Return [x, y] of the center of cell containing provided text 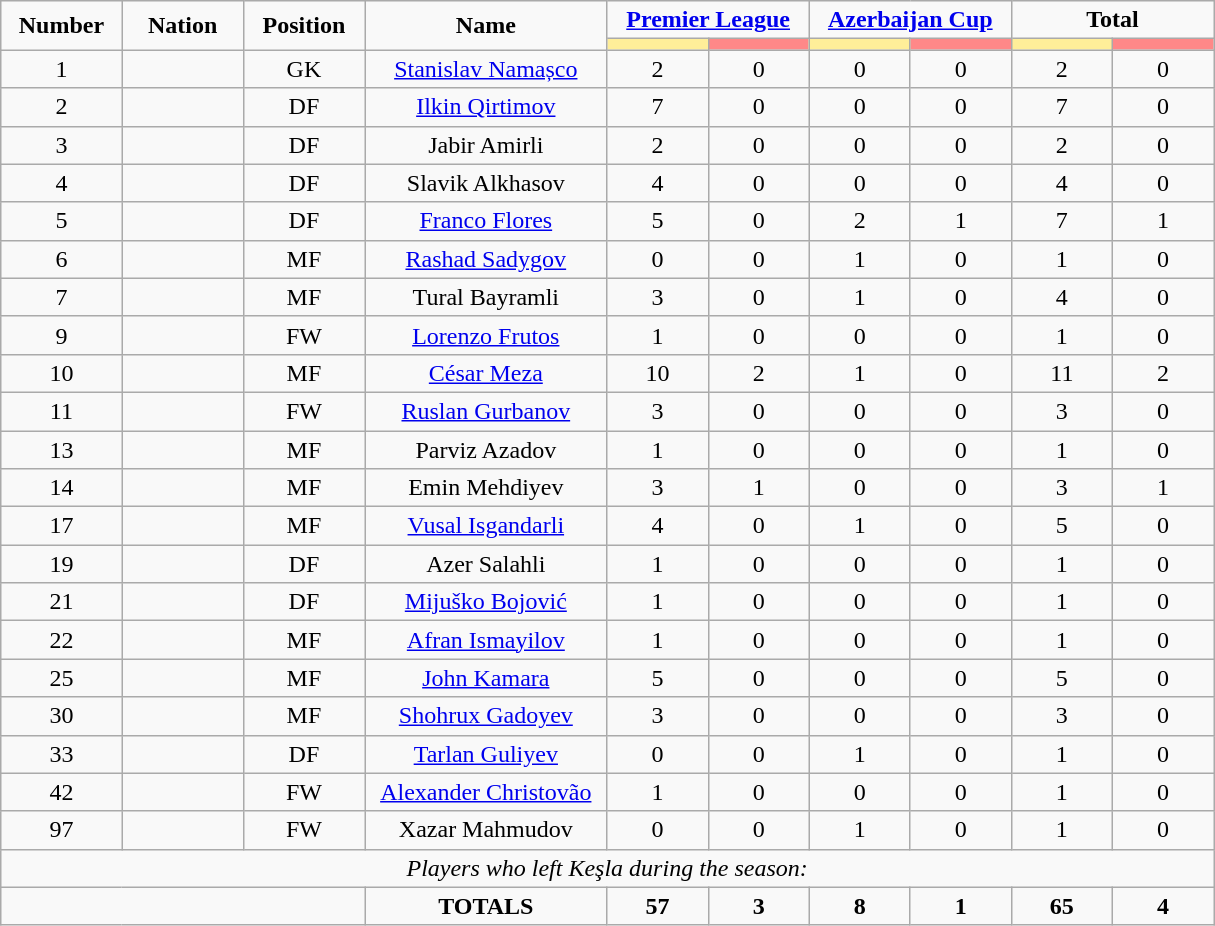
Afran Ismayilov [486, 640]
César Meza [486, 373]
GK [304, 69]
Tural Bayramli [486, 297]
6 [62, 259]
Ruslan Gurbanov [486, 411]
Alexander Christovão [486, 792]
Stanislav Namașco [486, 69]
Shohrux Gadoyev [486, 716]
65 [1062, 906]
Name [486, 26]
17 [62, 526]
John Kamara [486, 678]
13 [62, 449]
97 [62, 830]
Lorenzo Frutos [486, 335]
22 [62, 640]
25 [62, 678]
Ilkin Qirtimov [486, 107]
Azerbaijan Cup [910, 20]
Emin Mehdiyev [486, 488]
Players who left Keşla during the season: [608, 868]
Rashad Sadygov [486, 259]
57 [658, 906]
Total [1112, 20]
Premier League [708, 20]
Parviz Azadov [486, 449]
Position [304, 26]
Number [62, 26]
Jabir Amirli [486, 145]
33 [62, 754]
30 [62, 716]
Franco Flores [486, 221]
42 [62, 792]
14 [62, 488]
9 [62, 335]
Slavik Alkhasov [486, 183]
Mijuško Bojović [486, 602]
Azer Salahli [486, 564]
Vusal Isgandarli [486, 526]
TOTALS [486, 906]
Xazar Mahmudov [486, 830]
8 [860, 906]
Tarlan Guliyev [486, 754]
19 [62, 564]
21 [62, 602]
Nation [182, 26]
